Detect which cell encompasses the target text, then output its (x, y) center coordinate. 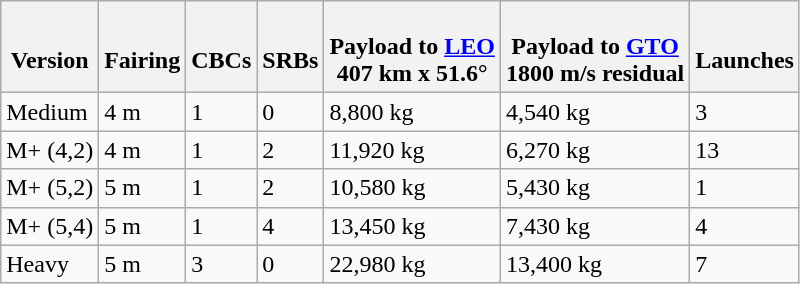
7,430 kg (594, 226)
4,540 kg (594, 112)
M+ (5,2) (50, 188)
Fairing (142, 47)
M+ (5,4) (50, 226)
6,270 kg (594, 150)
13 (745, 150)
Launches (745, 47)
Payload to GTO1800 m/s residual (594, 47)
SRBs (290, 47)
CBCs (222, 47)
M+ (4,2) (50, 150)
5,430 kg (594, 188)
Heavy (50, 264)
Medium (50, 112)
13,450 kg (412, 226)
22,980 kg (412, 264)
Payload to LEO407 km x 51.6° (412, 47)
13,400 kg (594, 264)
8,800 kg (412, 112)
10,580 kg (412, 188)
11,920 kg (412, 150)
Version (50, 47)
7 (745, 264)
